Find where the given text appears and provide that cell's center as [x, y] coordinate. 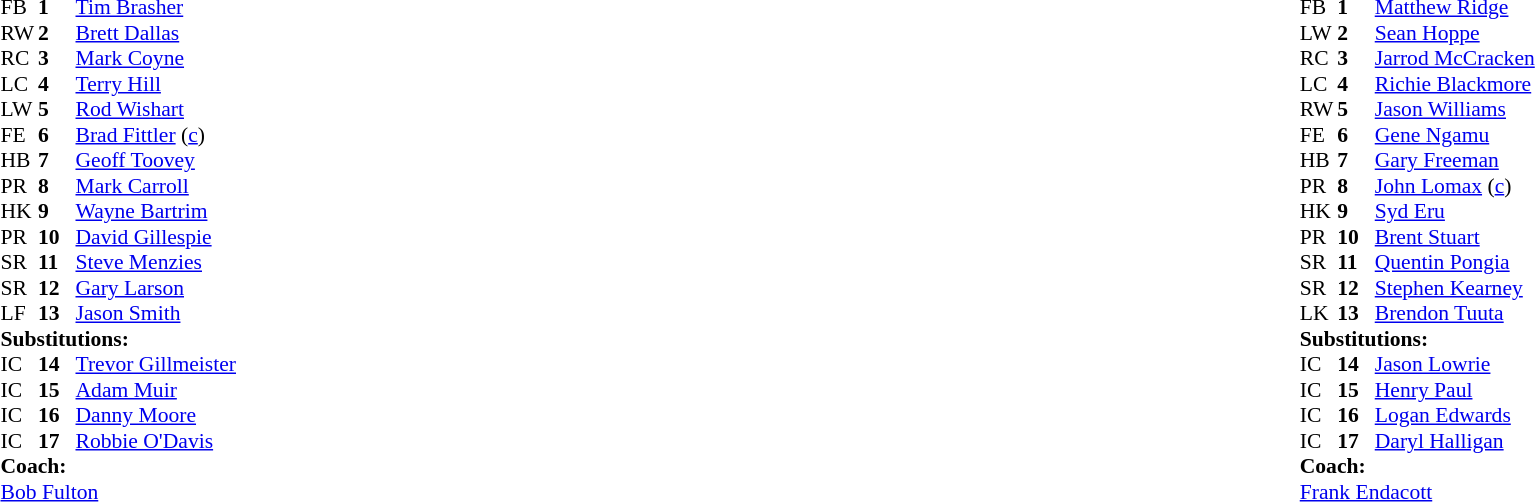
Wayne Bartrim [156, 211]
Gary Freeman [1455, 161]
LF [19, 313]
Brent Stuart [1455, 237]
Steve Menzies [156, 263]
Mark Carroll [156, 186]
David Gillespie [156, 237]
Gary Larson [156, 288]
Stephen Kearney [1455, 288]
Trevor Gillmeister [156, 365]
Jason Lowrie [1455, 365]
LK [1319, 313]
Richie Blackmore [1455, 84]
Sean Hoppe [1455, 33]
Jason Williams [1455, 109]
Daryl Halligan [1455, 441]
Syd Eru [1455, 211]
Henry Paul [1455, 390]
John Lomax (c) [1455, 186]
Logan Edwards [1455, 415]
Danny Moore [156, 415]
Brett Dallas [156, 33]
Robbie O'Davis [156, 441]
Adam Muir [156, 390]
Gene Ngamu [1455, 135]
Quentin Pongia [1455, 263]
Jarrod McCracken [1455, 59]
Brendon Tuuta [1455, 313]
Jason Smith [156, 313]
Rod Wishart [156, 109]
Terry Hill [156, 84]
Brad Fittler (c) [156, 135]
Mark Coyne [156, 59]
Geoff Toovey [156, 161]
